Find where the given text appears and provide that cell's center as (x, y) coordinate. 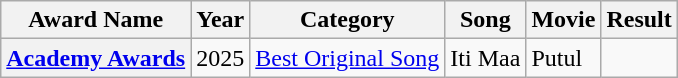
Year (220, 20)
Award Name (96, 20)
Iti Maa (486, 58)
Academy Awards (96, 58)
Result (639, 20)
Song (486, 20)
Movie (564, 20)
Putul (564, 58)
2025 (220, 58)
Category (348, 20)
Best Original Song (348, 58)
